Determine the [X, Y] coordinate at the center of the cell enclosing the given text.  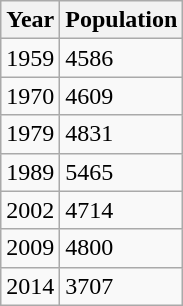
1979 [30, 134]
2009 [30, 248]
4714 [122, 210]
3707 [122, 286]
2002 [30, 210]
Year [30, 20]
4586 [122, 58]
5465 [122, 172]
Population [122, 20]
4800 [122, 248]
4609 [122, 96]
2014 [30, 286]
1959 [30, 58]
4831 [122, 134]
1970 [30, 96]
1989 [30, 172]
